Scan for the cell matching the given text and deliver its [X, Y] coordinate at center. 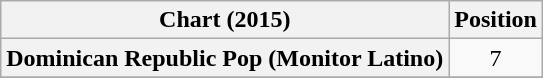
Dominican Republic Pop (Monitor Latino) [225, 58]
7 [496, 58]
Position [496, 20]
Chart (2015) [225, 20]
